From the cell containing the given text, extract its center point as (X, Y) coordinate. 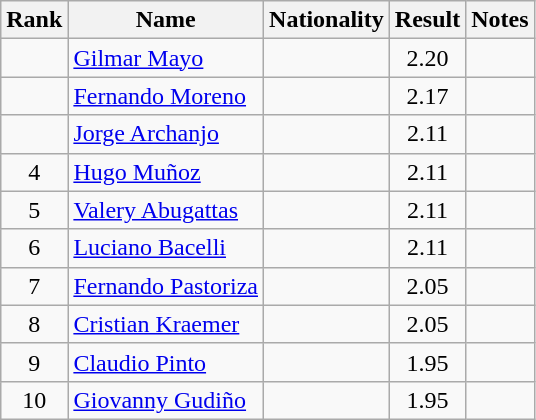
7 (34, 286)
2.20 (427, 58)
Luciano Bacelli (166, 248)
4 (34, 172)
5 (34, 210)
8 (34, 324)
Gilmar Mayo (166, 58)
Name (166, 20)
Fernando Pastoriza (166, 286)
Cristian Kraemer (166, 324)
Fernando Moreno (166, 96)
Claudio Pinto (166, 362)
Jorge Archanjo (166, 134)
Nationality (327, 20)
Notes (500, 20)
2.17 (427, 96)
Hugo Muñoz (166, 172)
6 (34, 248)
10 (34, 400)
Valery Abugattas (166, 210)
Giovanny Gudiño (166, 400)
Rank (34, 20)
Result (427, 20)
9 (34, 362)
